Capture the cell that displays the provided text and extract its [X, Y] central coordinate. 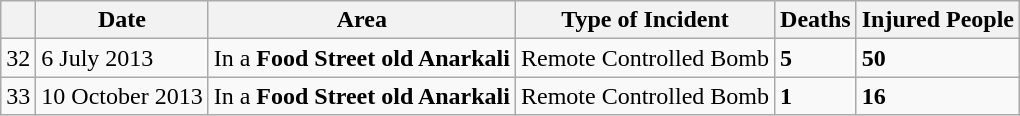
Date [122, 20]
33 [18, 96]
32 [18, 58]
10 October 2013 [122, 96]
6 July 2013 [122, 58]
1 [816, 96]
50 [938, 58]
16 [938, 96]
Injured People [938, 20]
Deaths [816, 20]
Area [362, 20]
5 [816, 58]
Type of Incident [644, 20]
